Identify which cell holds the provided text, then report its [X, Y] central coordinate. 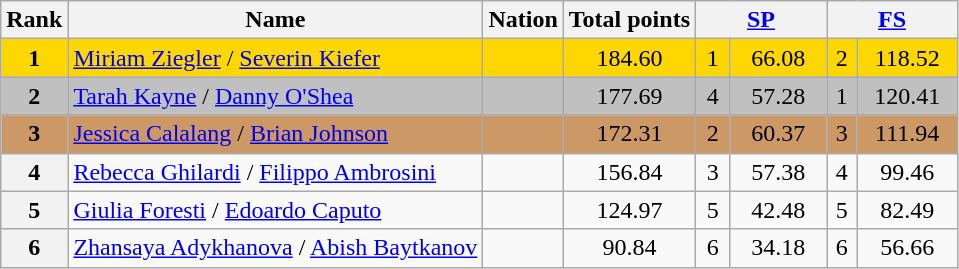
Name [276, 20]
Nation [523, 20]
172.31 [629, 134]
156.84 [629, 172]
118.52 [908, 58]
FS [892, 20]
Jessica Calalang / Brian Johnson [276, 134]
Tarah Kayne / Danny O'Shea [276, 96]
60.37 [778, 134]
34.18 [778, 248]
Giulia Foresti / Edoardo Caputo [276, 210]
57.28 [778, 96]
99.46 [908, 172]
Rebecca Ghilardi / Filippo Ambrosini [276, 172]
Rank [34, 20]
42.48 [778, 210]
56.66 [908, 248]
57.38 [778, 172]
111.94 [908, 134]
SP [762, 20]
66.08 [778, 58]
90.84 [629, 248]
Total points [629, 20]
Miriam Ziegler / Severin Kiefer [276, 58]
184.60 [629, 58]
177.69 [629, 96]
82.49 [908, 210]
Zhansaya Adykhanova / Abish Baytkanov [276, 248]
124.97 [629, 210]
120.41 [908, 96]
